From the cell containing the given text, extract its center point as [x, y] coordinate. 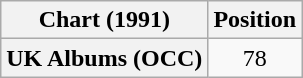
78 [255, 58]
UK Albums (OCC) [104, 58]
Position [255, 20]
Chart (1991) [104, 20]
